Extract the [X, Y] coordinate from the center of the cell holding the provided text.  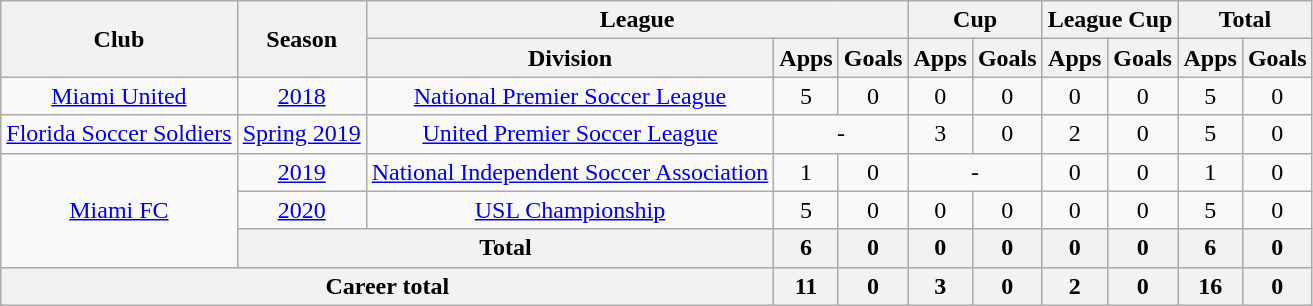
2019 [302, 172]
League [637, 20]
Division [570, 58]
United Premier Soccer League [570, 134]
National Independent Soccer Association [570, 172]
2020 [302, 210]
USL Championship [570, 210]
Season [302, 39]
2018 [302, 96]
National Premier Soccer League [570, 96]
Club [119, 39]
Spring 2019 [302, 134]
League Cup [1110, 20]
Miami FC [119, 210]
Cup [975, 20]
16 [1210, 286]
Florida Soccer Soldiers [119, 134]
Miami United [119, 96]
11 [806, 286]
Career total [388, 286]
